Output the (X, Y) coordinate of the center of the cell containing the given text.  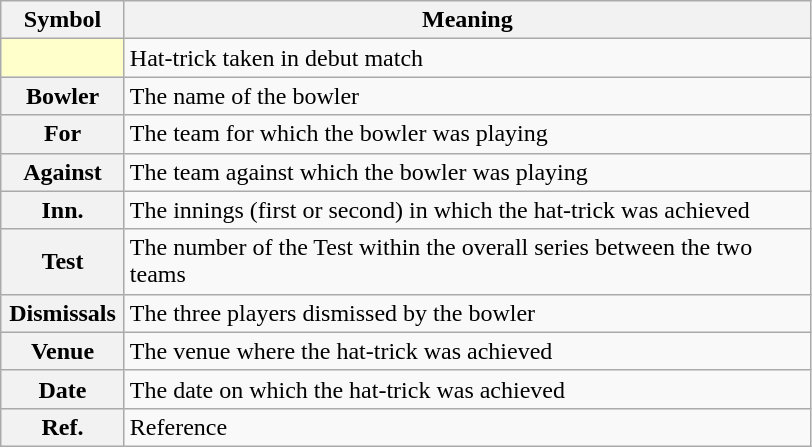
Venue (63, 351)
The number of the Test within the overall series between the two teams (467, 262)
For (63, 134)
Symbol (63, 20)
Inn. (63, 210)
Meaning (467, 20)
Against (63, 172)
Test (63, 262)
The team against which the bowler was playing (467, 172)
Hat-trick taken in debut match (467, 58)
The date on which the hat-trick was achieved (467, 389)
Bowler (63, 96)
Dismissals (63, 313)
Date (63, 389)
Reference (467, 427)
The innings (first or second) in which the hat-trick was achieved (467, 210)
Ref. (63, 427)
The team for which the bowler was playing (467, 134)
The three players dismissed by the bowler (467, 313)
The name of the bowler (467, 96)
The venue where the hat-trick was achieved (467, 351)
